Capture the cell that displays the provided text and extract its (X, Y) central coordinate. 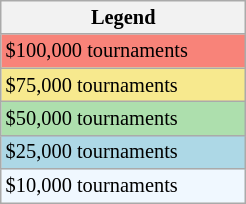
$10,000 tournaments (124, 186)
Legend (124, 17)
$75,000 tournaments (124, 85)
$50,000 tournaments (124, 118)
$25,000 tournaments (124, 152)
$100,000 tournaments (124, 51)
